Locate the cell with the specified text and output its (x, y) center coordinate. 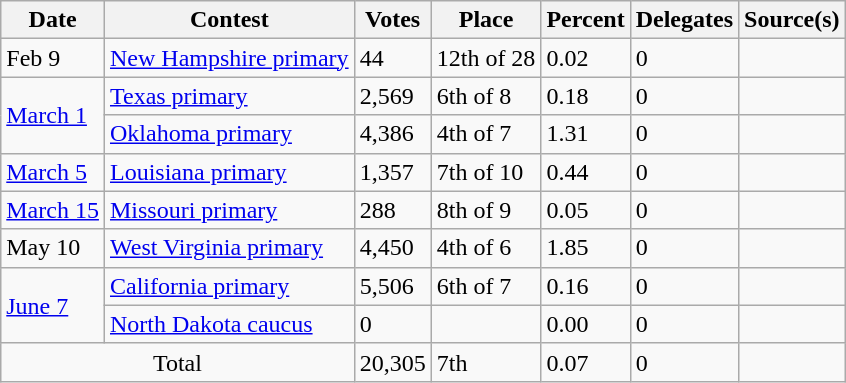
20,305 (392, 362)
0.18 (586, 96)
6th of 7 (486, 286)
0.07 (586, 362)
Date (53, 20)
Place (486, 20)
0.44 (586, 172)
March 15 (53, 210)
0.02 (586, 58)
June 7 (53, 305)
1,357 (392, 172)
6th of 8 (486, 96)
Feb 9 (53, 58)
12th of 28 (486, 58)
4th of 6 (486, 248)
Louisiana primary (229, 172)
7th (486, 362)
New Hampshire primary (229, 58)
Total (178, 362)
4,386 (392, 134)
4,450 (392, 248)
4th of 7 (486, 134)
Votes (392, 20)
5,506 (392, 286)
West Virginia primary (229, 248)
North Dakota caucus (229, 324)
0.00 (586, 324)
0.05 (586, 210)
44 (392, 58)
March 5 (53, 172)
Delegates (684, 20)
Oklahoma primary (229, 134)
1.31 (586, 134)
8th of 9 (486, 210)
Missouri primary (229, 210)
Texas primary (229, 96)
Source(s) (792, 20)
288 (392, 210)
1.85 (586, 248)
Contest (229, 20)
May 10 (53, 248)
March 1 (53, 115)
0.16 (586, 286)
2,569 (392, 96)
California primary (229, 286)
Percent (586, 20)
7th of 10 (486, 172)
